From the cell containing the given text, extract its center point as [x, y] coordinate. 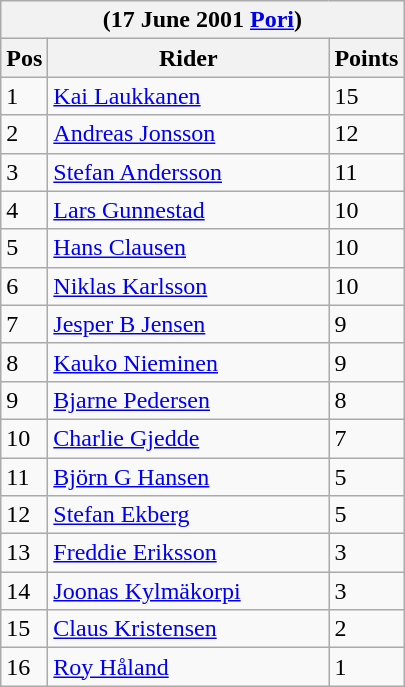
Stefan Ekberg [188, 515]
Kauko Nieminen [188, 362]
Niklas Karlsson [188, 286]
(17 June 2001 Pori) [202, 20]
Andreas Jonsson [188, 134]
Claus Kristensen [188, 629]
Points [366, 58]
13 [24, 553]
Björn G Hansen [188, 477]
Freddie Eriksson [188, 553]
4 [24, 210]
6 [24, 286]
Kai Laukkanen [188, 96]
Bjarne Pedersen [188, 400]
Roy Håland [188, 667]
Lars Gunnestad [188, 210]
Joonas Kylmäkorpi [188, 591]
Rider [188, 58]
Hans Clausen [188, 248]
Stefan Andersson [188, 172]
14 [24, 591]
16 [24, 667]
Jesper B Jensen [188, 324]
Pos [24, 58]
Charlie Gjedde [188, 438]
